Find where the given text appears and provide that cell's center as [X, Y] coordinate. 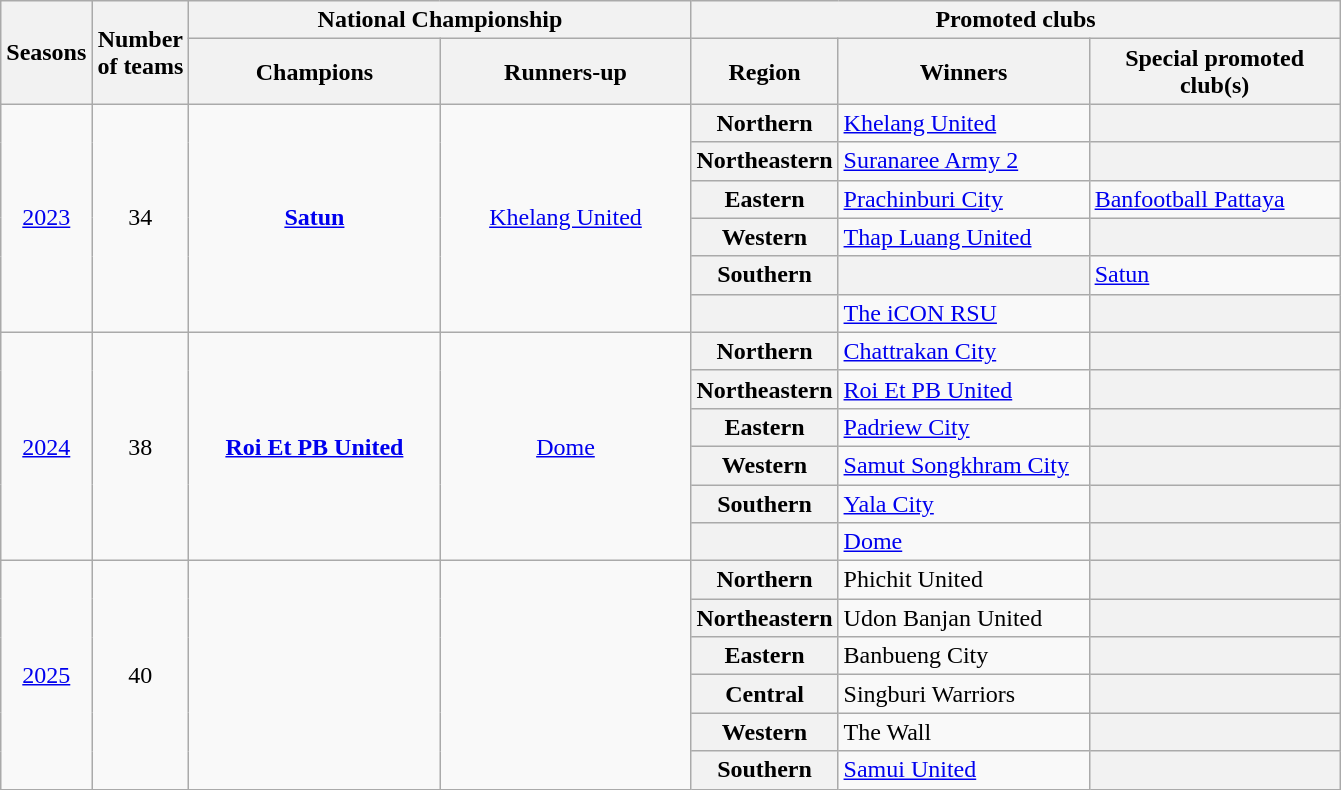
Seasons [46, 52]
Thap Luang United [964, 237]
2025 [46, 675]
Yala City [964, 503]
Padriew City [964, 427]
The Wall [964, 732]
Samut Songkhram City [964, 465]
Udon Banjan United [964, 618]
Banfootball Pattaya [1214, 199]
Phichit United [964, 580]
National Championship [440, 20]
Prachinburi City [964, 199]
Samui United [964, 770]
2023 [46, 218]
34 [140, 218]
The iCON RSU [964, 313]
Suranaree Army 2 [964, 161]
Promoted clubs [1016, 20]
2024 [46, 446]
40 [140, 675]
Special promoted club(s) [1214, 72]
Singburi Warriors [964, 694]
Region [764, 72]
Numberof teams [140, 52]
Winners [964, 72]
38 [140, 446]
Banbueng City [964, 656]
Chattrakan City [964, 351]
Runners-up [566, 72]
Central [764, 694]
Champions [314, 72]
